Return the (X, Y) coordinate for the center point of the cell that contains the specified text.  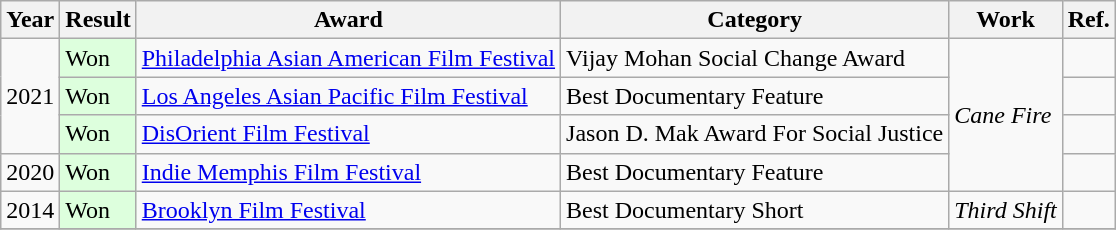
Philadelphia Asian American Film Festival (348, 58)
2021 (30, 96)
Third Shift (1006, 210)
Award (348, 20)
Indie Memphis Film Festival (348, 172)
DisOrient Film Festival (348, 134)
2020 (30, 172)
Best Documentary Short (755, 210)
Jason D. Mak Award For Social Justice (755, 134)
Result (98, 20)
Ref. (1088, 20)
Los Angeles Asian Pacific Film Festival (348, 96)
Year (30, 20)
Brooklyn Film Festival (348, 210)
2014 (30, 210)
Category (755, 20)
Cane Fire (1006, 115)
Vijay Mohan Social Change Award (755, 58)
Work (1006, 20)
